Extract the [x, y] coordinate from the center of the cell holding the provided text.  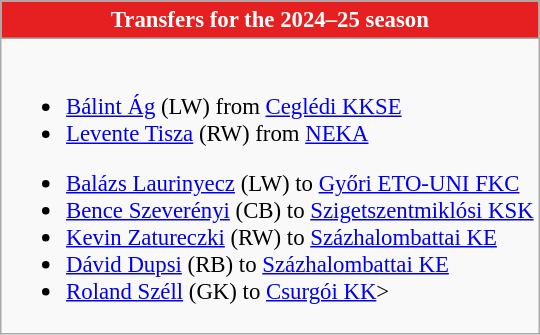
Transfers for the 2024–25 season [270, 20]
